Identify which cell holds the provided text, then report its [X, Y] central coordinate. 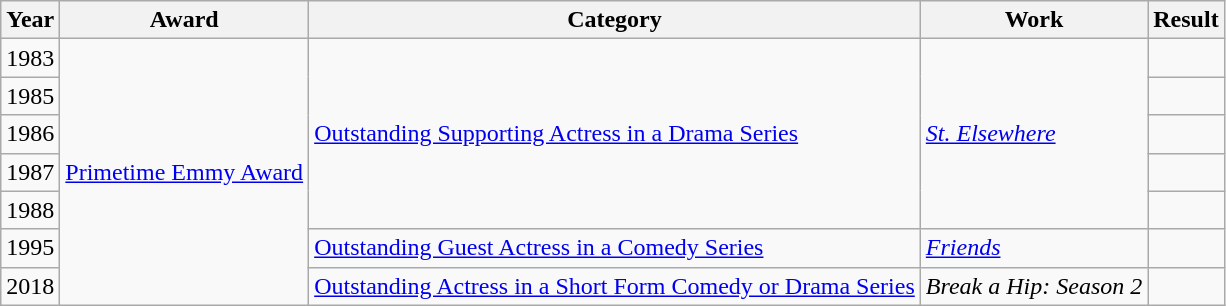
St. Elsewhere [1034, 134]
1987 [30, 172]
Primetime Emmy Award [184, 172]
Year [30, 20]
Break a Hip: Season 2 [1034, 286]
Result [1186, 20]
Outstanding Guest Actress in a Comedy Series [615, 248]
2018 [30, 286]
Outstanding Actress in a Short Form Comedy or Drama Series [615, 286]
1988 [30, 210]
Friends [1034, 248]
1995 [30, 248]
1983 [30, 58]
1986 [30, 134]
Category [615, 20]
Work [1034, 20]
1985 [30, 96]
Award [184, 20]
Outstanding Supporting Actress in a Drama Series [615, 134]
